Pinpoint the cell where the given text exists, returning its [X, Y] midpoint coordinate. 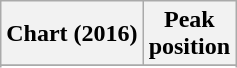
Peak position [189, 34]
Chart (2016) [72, 34]
